Search for the cell housing the specified text and yield its (x, y) center coordinate. 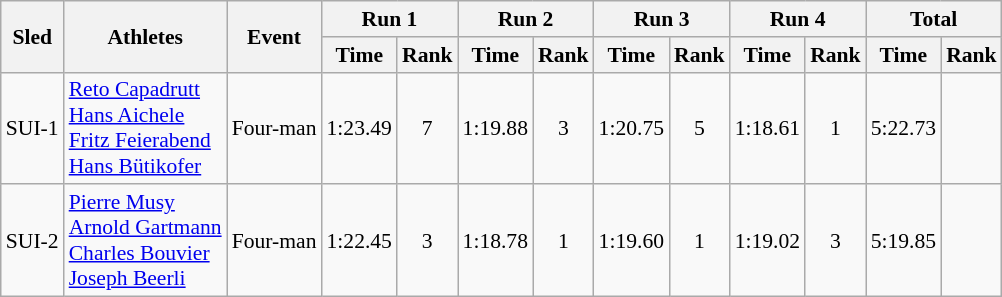
1:18.78 (496, 241)
1:19.02 (768, 241)
SUI-1 (32, 128)
1:19.60 (632, 241)
1:20.75 (632, 128)
7 (428, 128)
Run 3 (662, 19)
1:22.45 (358, 241)
Event (274, 36)
5:19.85 (904, 241)
1:23.49 (358, 128)
5:22.73 (904, 128)
Athletes (146, 36)
1:19.88 (496, 128)
Run 4 (798, 19)
Reto CapadruttHans AicheleFritz FeierabendHans Bütikofer (146, 128)
Run 2 (526, 19)
Sled (32, 36)
5 (700, 128)
1:18.61 (768, 128)
Pierre MusyArnold GartmannCharles BouvierJoseph Beerli (146, 241)
Total (934, 19)
Run 1 (389, 19)
SUI-2 (32, 241)
